Provide the (X, Y) coordinate of the cell's center where the given text is located.  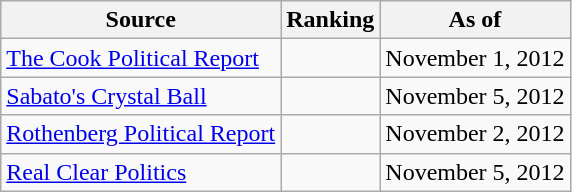
Real Clear Politics (141, 172)
Sabato's Crystal Ball (141, 96)
November 1, 2012 (475, 58)
The Cook Political Report (141, 58)
Source (141, 20)
Ranking (330, 20)
As of (475, 20)
Rothenberg Political Report (141, 134)
November 2, 2012 (475, 134)
